Locate the cell with the specified text and output its (x, y) center coordinate. 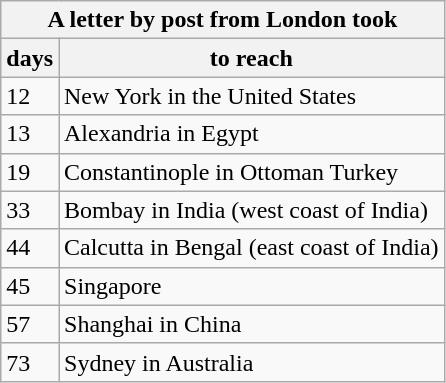
days (30, 58)
New York in the United States (251, 96)
13 (30, 134)
Shanghai in China (251, 324)
12 (30, 96)
Bombay in India (west coast of India) (251, 210)
73 (30, 362)
45 (30, 286)
A letter by post from London took (222, 20)
Calcutta in Bengal (east coast of India) (251, 248)
33 (30, 210)
19 (30, 172)
Alexandria in Egypt (251, 134)
Constantinople in Ottoman Turkey (251, 172)
Singapore (251, 286)
44 (30, 248)
Sydney in Australia (251, 362)
57 (30, 324)
to reach (251, 58)
